Find where the given text appears and provide that cell's center as (x, y) coordinate. 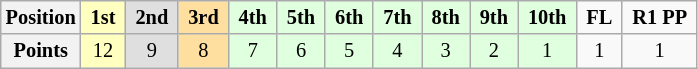
6th (349, 17)
4 (397, 51)
9th (494, 17)
7th (397, 17)
Position (41, 17)
3rd (203, 17)
1st (104, 17)
3 (446, 51)
2 (494, 51)
4th (253, 17)
5 (349, 51)
8th (446, 17)
12 (104, 51)
2nd (152, 17)
Points (41, 51)
FL (599, 17)
R1 PP (660, 17)
10th (547, 17)
7 (253, 51)
6 (301, 51)
8 (203, 51)
9 (152, 51)
5th (301, 17)
